Extract the [x, y] coordinate from the center of the cell holding the provided text.  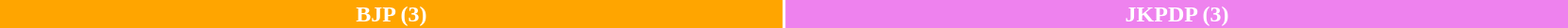
BJP (3) [392, 14]
